Pinpoint the cell where the given text exists, returning its (X, Y) midpoint coordinate. 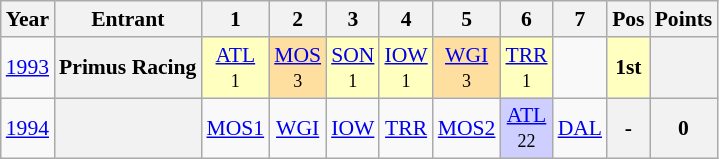
WGI3 (467, 68)
MOS3 (298, 68)
SON1 (352, 68)
- (628, 128)
DAL (580, 128)
4 (406, 19)
1 (235, 19)
ATL22 (526, 128)
1st (628, 68)
1993 (28, 68)
IOW1 (406, 68)
WGI (298, 128)
MOS2 (467, 128)
2 (298, 19)
Primus Racing (128, 68)
7 (580, 19)
IOW (352, 128)
1994 (28, 128)
Entrant (128, 19)
0 (684, 128)
TRR1 (526, 68)
6 (526, 19)
MOS1 (235, 128)
Year (28, 19)
5 (467, 19)
ATL1 (235, 68)
3 (352, 19)
TRR (406, 128)
Pos (628, 19)
Points (684, 19)
